Capture the cell that displays the provided text and extract its [X, Y] central coordinate. 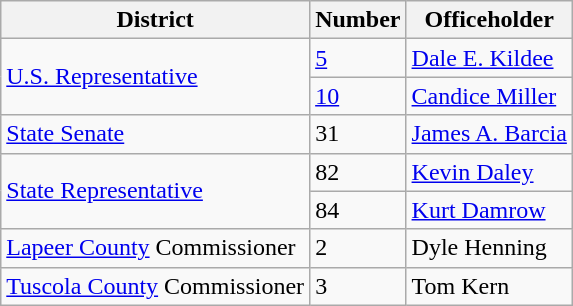
U.S. Representative [156, 77]
Tom Kern [489, 286]
5 [358, 58]
Kevin Daley [489, 172]
84 [358, 210]
State Senate [156, 134]
State Representative [156, 191]
Dyle Henning [489, 248]
Lapeer County Commissioner [156, 248]
Kurt Damrow [489, 210]
James A. Barcia [489, 134]
82 [358, 172]
3 [358, 286]
2 [358, 248]
Candice Miller [489, 96]
10 [358, 96]
Dale E. Kildee [489, 58]
31 [358, 134]
District [156, 20]
Officeholder [489, 20]
Tuscola County Commissioner [156, 286]
Number [358, 20]
